Provide the (X, Y) coordinate of the cell's center where the given text is located.  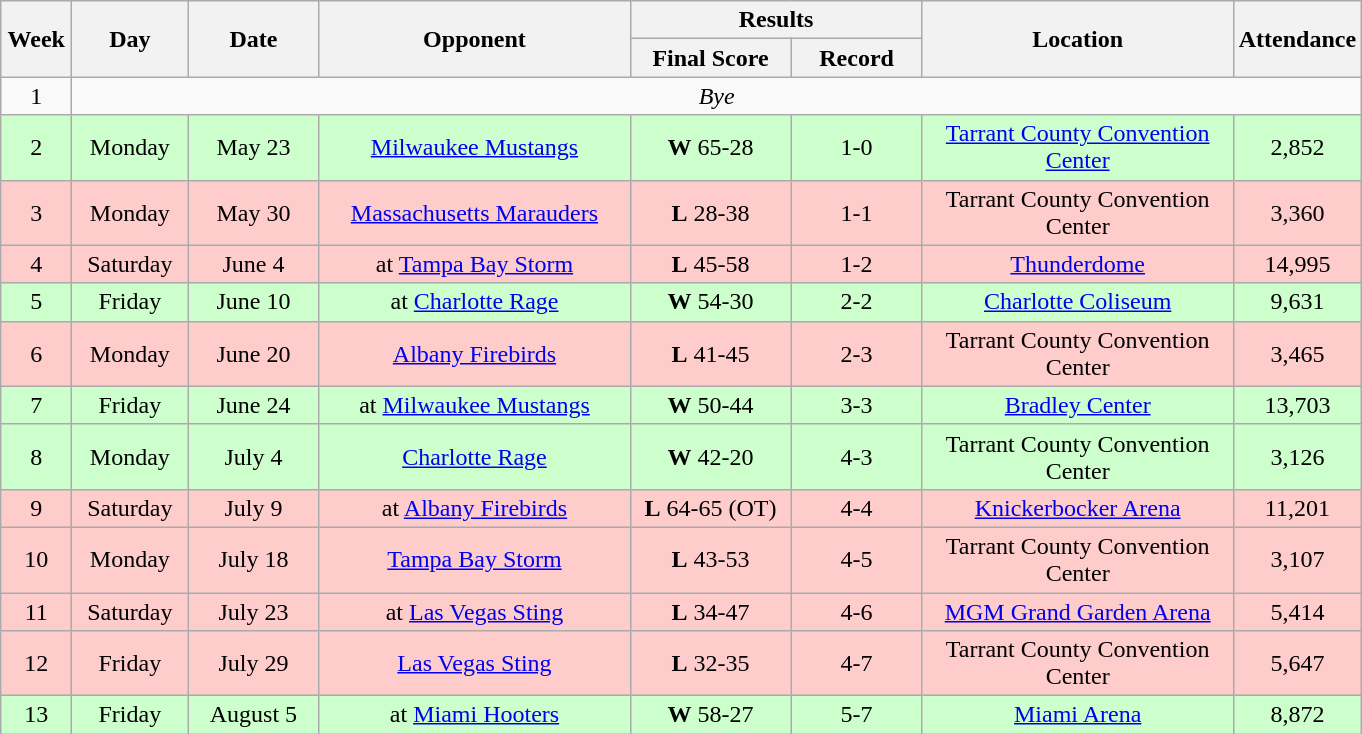
W 65-28 (710, 148)
L 64-65 (OT) (710, 508)
Las Vegas Sting (474, 664)
L 43-53 (710, 560)
July 4 (254, 456)
July 23 (254, 611)
10 (36, 560)
at Charlotte Rage (474, 302)
Results (776, 20)
3-3 (856, 405)
8 (36, 456)
Attendance (1297, 39)
1-2 (856, 264)
2 (36, 148)
June 4 (254, 264)
Week (36, 39)
5,647 (1297, 664)
Charlotte Coliseum (1078, 302)
1-1 (856, 212)
8,872 (1297, 715)
Opponent (474, 39)
Date (254, 39)
Miami Arena (1078, 715)
L 41-45 (710, 354)
Bradley Center (1078, 405)
May 30 (254, 212)
L 32-35 (710, 664)
at Milwaukee Mustangs (474, 405)
1-0 (856, 148)
5-7 (856, 715)
Day (130, 39)
at Albany Firebirds (474, 508)
11 (36, 611)
June 20 (254, 354)
Knickerbocker Arena (1078, 508)
Record (856, 58)
3 (36, 212)
4 (36, 264)
11,201 (1297, 508)
2,852 (1297, 148)
4-5 (856, 560)
13,703 (1297, 405)
Location (1078, 39)
4-3 (856, 456)
3,126 (1297, 456)
2-3 (856, 354)
4-7 (856, 664)
July 18 (254, 560)
Albany Firebirds (474, 354)
4-6 (856, 611)
L 45-58 (710, 264)
W 50-44 (710, 405)
L 34-47 (710, 611)
June 10 (254, 302)
W 54-30 (710, 302)
2-2 (856, 302)
Milwaukee Mustangs (474, 148)
6 (36, 354)
May 23 (254, 148)
9,631 (1297, 302)
Tampa Bay Storm (474, 560)
June 24 (254, 405)
5,414 (1297, 611)
at Tampa Bay Storm (474, 264)
August 5 (254, 715)
at Las Vegas Sting (474, 611)
1 (36, 96)
July 29 (254, 664)
13 (36, 715)
Bye (717, 96)
3,107 (1297, 560)
12 (36, 664)
3,360 (1297, 212)
Final Score (710, 58)
W 42-20 (710, 456)
Thunderdome (1078, 264)
at Miami Hooters (474, 715)
14,995 (1297, 264)
4-4 (856, 508)
MGM Grand Garden Arena (1078, 611)
W 58-27 (710, 715)
July 9 (254, 508)
7 (36, 405)
L 28-38 (710, 212)
5 (36, 302)
9 (36, 508)
Charlotte Rage (474, 456)
Massachusetts Marauders (474, 212)
3,465 (1297, 354)
